Find where the given text appears and provide that cell's center as [X, Y] coordinate. 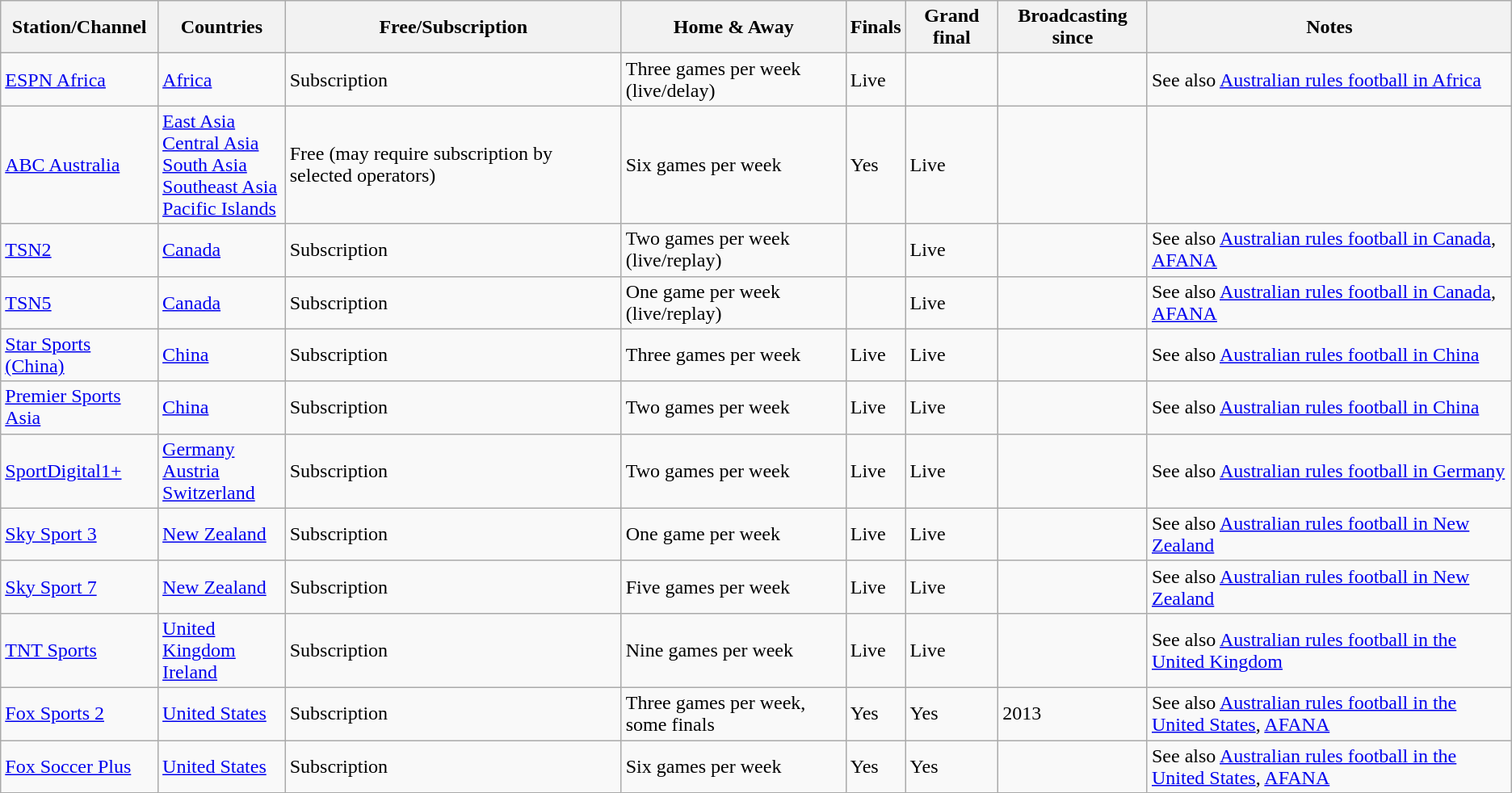
One game per week (live/replay) [733, 302]
2013 [1073, 714]
Africa [222, 79]
See also Australian rules football in Germany [1329, 471]
Home & Away [733, 27]
Premier Sports Asia [79, 407]
ESPN Africa [79, 79]
Sky Sport 3 [79, 535]
Notes [1329, 27]
GermanyAustriaSwitzerland [222, 471]
Station/Channel [79, 27]
Three games per week [733, 355]
United KingdomIreland [222, 650]
Three games per week (live/delay) [733, 79]
ABC Australia [79, 165]
Grand final [951, 27]
Finals [876, 27]
Countries [222, 27]
Broadcasting since [1073, 27]
Three games per week, some finals [733, 714]
Two games per week (live/replay) [733, 250]
TNT Sports [79, 650]
See also Australian rules football in the United Kingdom [1329, 650]
SportDigital1+ [79, 471]
One game per week [733, 535]
Free (may require subscription by selected operators) [453, 165]
Sky Sport 7 [79, 586]
TSN5 [79, 302]
Fox Sports 2 [79, 714]
Star Sports (China) [79, 355]
Nine games per week [733, 650]
See also Australian rules football in Africa [1329, 79]
Five games per week [733, 586]
Fox Soccer Plus [79, 766]
Free/Subscription [453, 27]
TSN2 [79, 250]
East AsiaCentral AsiaSouth AsiaSoutheast AsiaPacific Islands [222, 165]
